Pinpoint the cell where the given text exists, returning its (X, Y) midpoint coordinate. 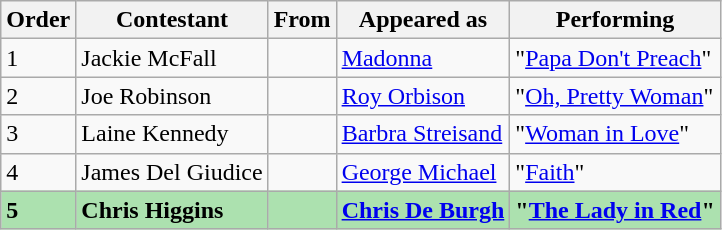
Order (38, 20)
5 (38, 210)
Laine Kennedy (172, 134)
Jackie McFall (172, 58)
Madonna (423, 58)
"Faith" (615, 172)
Contestant (172, 20)
"Woman in Love" (615, 134)
Chris De Burgh (423, 210)
3 (38, 134)
James Del Giudice (172, 172)
George Michael (423, 172)
Joe Robinson (172, 96)
Chris Higgins (172, 210)
Appeared as (423, 20)
Roy Orbison (423, 96)
"Papa Don't Preach" (615, 58)
"Oh, Pretty Woman" (615, 96)
Performing (615, 20)
From (302, 20)
4 (38, 172)
1 (38, 58)
Barbra Streisand (423, 134)
2 (38, 96)
"The Lady in Red" (615, 210)
